Pinpoint the cell where the given text exists, returning its (X, Y) midpoint coordinate. 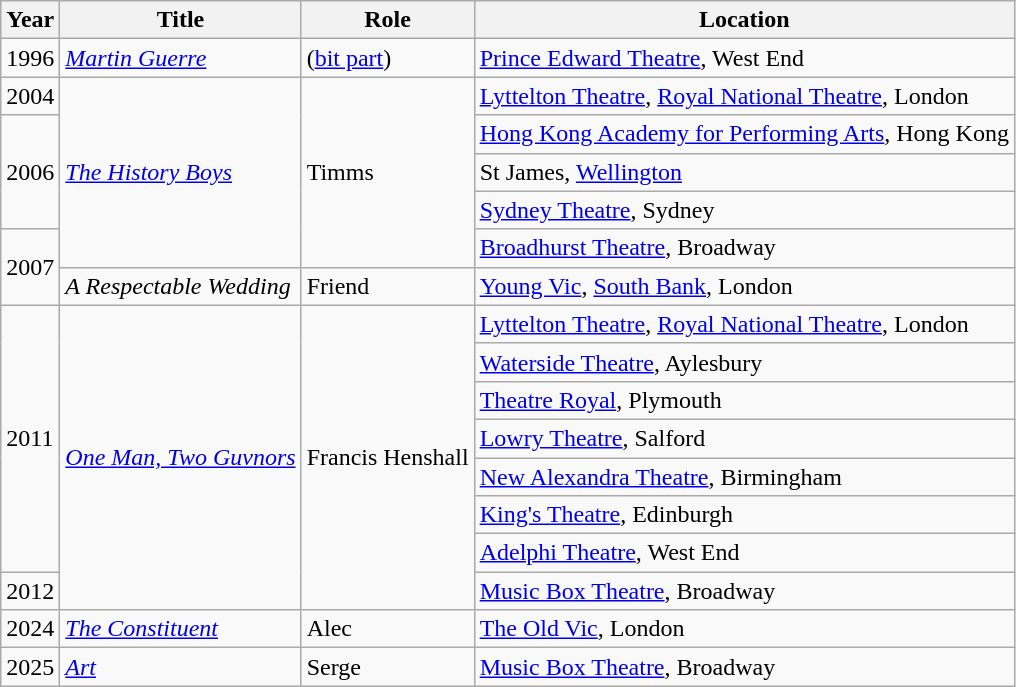
Timms (388, 172)
Location (744, 20)
Year (30, 20)
Friend (388, 286)
2006 (30, 172)
Serge (388, 667)
Broadhurst Theatre, Broadway (744, 248)
The Constituent (180, 629)
2024 (30, 629)
Waterside Theatre, Aylesbury (744, 362)
Art (180, 667)
2004 (30, 96)
Sydney Theatre, Sydney (744, 210)
The Old Vic, London (744, 629)
Title (180, 20)
Adelphi Theatre, West End (744, 553)
Young Vic, South Bank, London (744, 286)
Martin Guerre (180, 58)
(bit part) (388, 58)
Hong Kong Academy for Performing Arts, Hong Kong (744, 134)
Francis Henshall (388, 457)
2025 (30, 667)
St James, Wellington (744, 172)
The History Boys (180, 172)
2011 (30, 438)
A Respectable Wedding (180, 286)
Alec (388, 629)
Prince Edward Theatre, West End (744, 58)
Role (388, 20)
New Alexandra Theatre, Birmingham (744, 477)
1996 (30, 58)
Lowry Theatre, Salford (744, 438)
One Man, Two Guvnors (180, 457)
King's Theatre, Edinburgh (744, 515)
2007 (30, 267)
Theatre Royal, Plymouth (744, 400)
2012 (30, 591)
